Output the [x, y] coordinate of the center of the cell containing the given text.  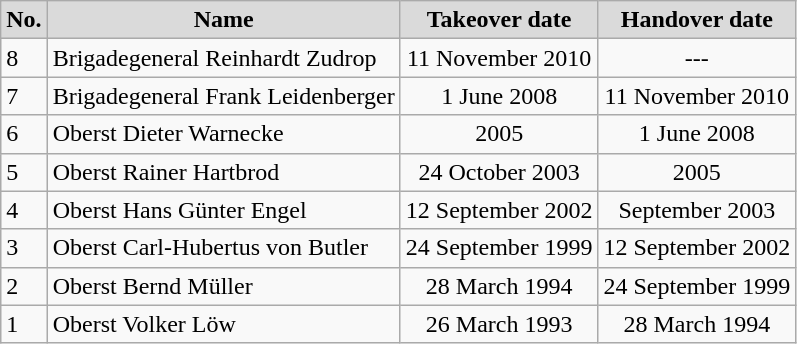
1 [24, 324]
Oberst Bernd Müller [224, 286]
2 [24, 286]
Brigadegeneral Reinhardt Zudrop [224, 58]
8 [24, 58]
Oberst Hans Günter Engel [224, 210]
Oberst Dieter Warnecke [224, 134]
7 [24, 96]
September 2003 [697, 210]
Brigadegeneral Frank Leidenberger [224, 96]
26 March 1993 [499, 324]
3 [24, 248]
5 [24, 172]
No. [24, 20]
Oberst Rainer Hartbrod [224, 172]
Takeover date [499, 20]
Oberst Carl-Hubertus von Butler [224, 248]
--- [697, 58]
Handover date [697, 20]
24 October 2003 [499, 172]
6 [24, 134]
Oberst Volker Löw [224, 324]
Name [224, 20]
4 [24, 210]
